Pinpoint the cell where the given text exists, returning its [x, y] midpoint coordinate. 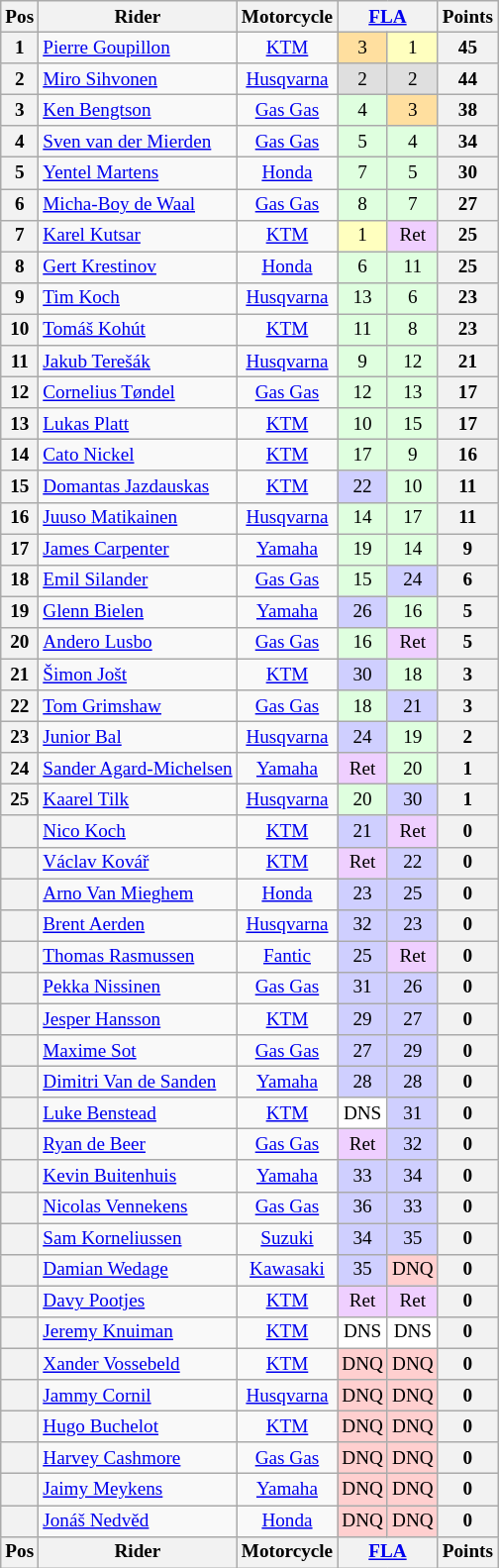
Jonáš Nedvěd [139, 1520]
Ryan de Beer [139, 1145]
Jammy Cornil [139, 1396]
Gert Krestinov [139, 267]
Dimitri Van de Sanden [139, 1082]
Hugo Buchelot [139, 1426]
Thomas Rasmussen [139, 957]
Lukas Platt [139, 424]
Tomáš Kohút [139, 330]
Damian Wedage [139, 1270]
Kevin Buitenhuis [139, 1176]
36 [362, 1207]
Juuso Matikainen [139, 518]
Miro Sihvonen [139, 79]
Pekka Nissinen [139, 988]
Pierre Goupillon [139, 48]
Glenn Bielen [139, 612]
Jesper Hansson [139, 1019]
Brent Aerden [139, 925]
Maxime Sot [139, 1051]
Sander Agard-Michelsen [139, 769]
Cato Nickel [139, 456]
Jakub Terešák [139, 362]
Nicolas Vennekens [139, 1207]
45 [467, 48]
Šimon Jošt [139, 675]
Luke Benstead [139, 1113]
Yentel Martens [139, 173]
Tom Grimshaw [139, 706]
Kawasaki [287, 1270]
Arno Van Mieghem [139, 893]
Fantic [287, 957]
Sven van der Mierden [139, 142]
Emil Silander [139, 580]
44 [467, 79]
Junior Bal [139, 737]
Domantas Jazdauskas [139, 486]
Sam Korneliussen [139, 1239]
Václav Kovář [139, 863]
Harvey Cashmore [139, 1458]
Suzuki [287, 1239]
Tim Koch [139, 298]
Andero Lusbo [139, 643]
Kaarel Tilk [139, 800]
Cornelius Tøndel [139, 392]
Micha-Boy de Waal [139, 204]
38 [467, 110]
Jeremy Knuiman [139, 1332]
Xander Vossebeld [139, 1364]
Nico Koch [139, 831]
Ken Bengtson [139, 110]
Jaimy Meykens [139, 1490]
Karel Kutsar [139, 236]
Davy Pootjes [139, 1302]
James Carpenter [139, 549]
